Provide the (X, Y) coordinate of the cell's center where the given text is located.  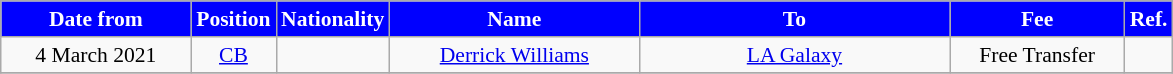
LA Galaxy (794, 55)
Nationality (332, 19)
CB (234, 55)
Name (514, 19)
Position (234, 19)
Fee (1038, 19)
Derrick Williams (514, 55)
4 March 2021 (96, 55)
Date from (96, 19)
To (794, 19)
Free Transfer (1038, 55)
Ref. (1149, 19)
